Extract the [X, Y] coordinate from the center of the cell holding the provided text.  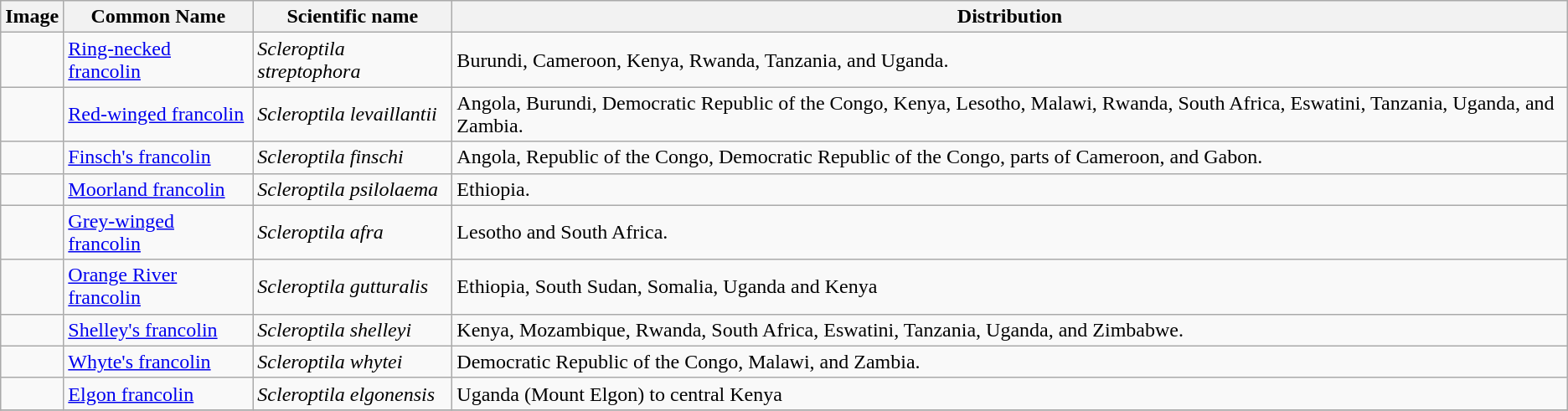
Scleroptila streptophora [353, 60]
Scleroptila afra [353, 233]
Scientific name [353, 17]
Democratic Republic of the Congo, Malawi, and Zambia. [1010, 362]
Finsch's francolin [158, 157]
Elgon francolin [158, 393]
Ethiopia, South Sudan, Somalia, Uganda and Kenya [1010, 286]
Grey-winged francolin [158, 233]
Orange River francolin [158, 286]
Angola, Republic of the Congo, Democratic Republic of the Congo, parts of Cameroon, and Gabon. [1010, 157]
Kenya, Mozambique, Rwanda, South Africa, Eswatini, Tanzania, Uganda, and Zimbabwe. [1010, 330]
Scleroptila elgonensis [353, 393]
Scleroptila gutturalis [353, 286]
Ring-necked francolin [158, 60]
Scleroptila finschi [353, 157]
Ethiopia. [1010, 189]
Shelley's francolin [158, 330]
Whyte's francolin [158, 362]
Moorland francolin [158, 189]
Scleroptila levaillantii [353, 114]
Scleroptila shelleyi [353, 330]
Angola, Burundi, Democratic Republic of the Congo, Kenya, Lesotho, Malawi, Rwanda, South Africa, Eswatini, Tanzania, Uganda, and Zambia. [1010, 114]
Burundi, Cameroon, Kenya, Rwanda, Tanzania, and Uganda. [1010, 60]
Red-winged francolin [158, 114]
Distribution [1010, 17]
Image [32, 17]
Uganda (Mount Elgon) to central Kenya [1010, 393]
Scleroptila psilolaema [353, 189]
Common Name [158, 17]
Lesotho and South Africa. [1010, 233]
Scleroptila whytei [353, 362]
